Scan for the cell matching the given text and deliver its [X, Y] coordinate at center. 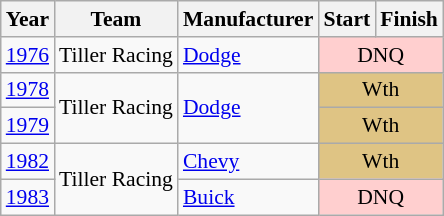
1976 [28, 55]
1983 [28, 197]
1982 [28, 162]
Buick [248, 197]
1979 [28, 126]
1978 [28, 90]
Manufacturer [248, 19]
Team [116, 19]
Start [346, 19]
Chevy [248, 162]
Year [28, 19]
Finish [409, 19]
